Detect which cell encompasses the target text, then output its (x, y) center coordinate. 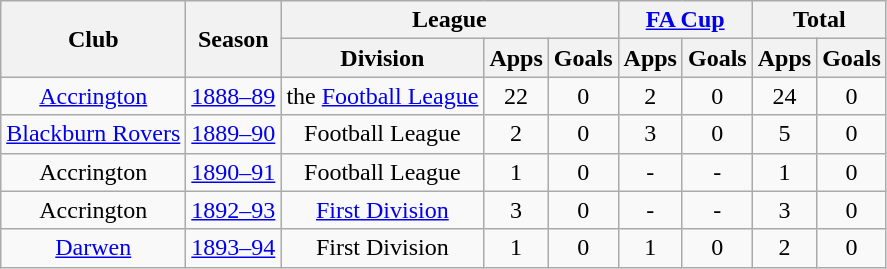
Total (819, 20)
1888–89 (234, 96)
Division (382, 58)
1892–93 (234, 210)
Club (94, 39)
League (450, 20)
22 (516, 96)
Darwen (94, 248)
1893–94 (234, 248)
Season (234, 39)
1889–90 (234, 134)
1890–91 (234, 172)
the Football League (382, 96)
24 (784, 96)
FA Cup (685, 20)
5 (784, 134)
Blackburn Rovers (94, 134)
